Pinpoint the cell where the given text exists, returning its [X, Y] midpoint coordinate. 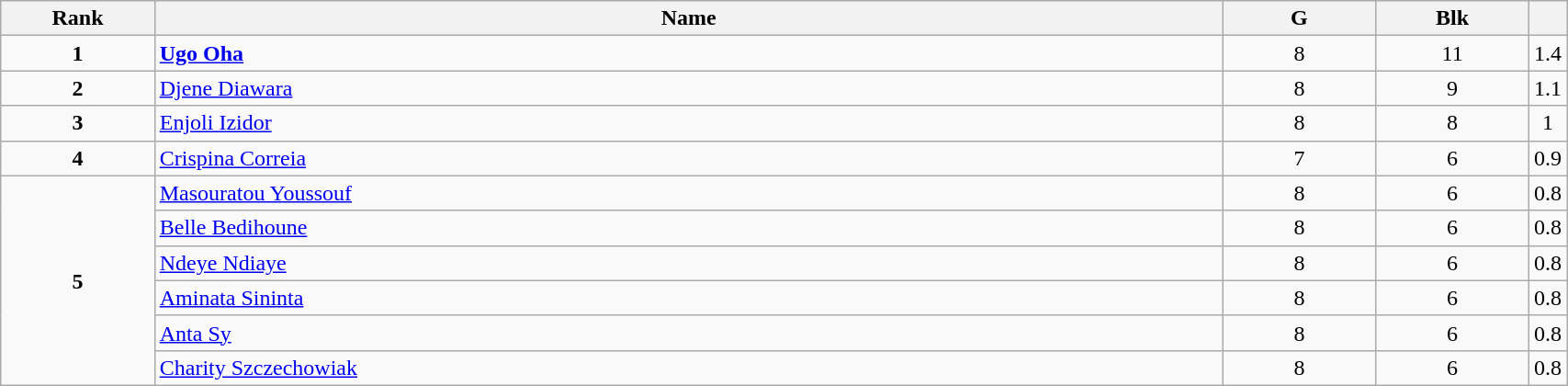
Enjoli Izidor [689, 123]
5 [77, 280]
4 [77, 158]
2 [77, 88]
9 [1453, 88]
1.1 [1549, 88]
Name [689, 18]
1.4 [1549, 53]
Aminata Sininta [689, 298]
Ugo Oha [689, 53]
G [1299, 18]
Masouratou Youssouf [689, 193]
Anta Sy [689, 333]
7 [1299, 158]
0.9 [1549, 158]
Charity Szczechowiak [689, 368]
3 [77, 123]
11 [1453, 53]
Djene Diawara [689, 88]
Rank [77, 18]
Crispina Correia [689, 158]
Ndeye Ndiaye [689, 263]
Belle Bedihoune [689, 228]
Blk [1453, 18]
